Determine the [X, Y] coordinate at the center of the cell enclosing the given text.  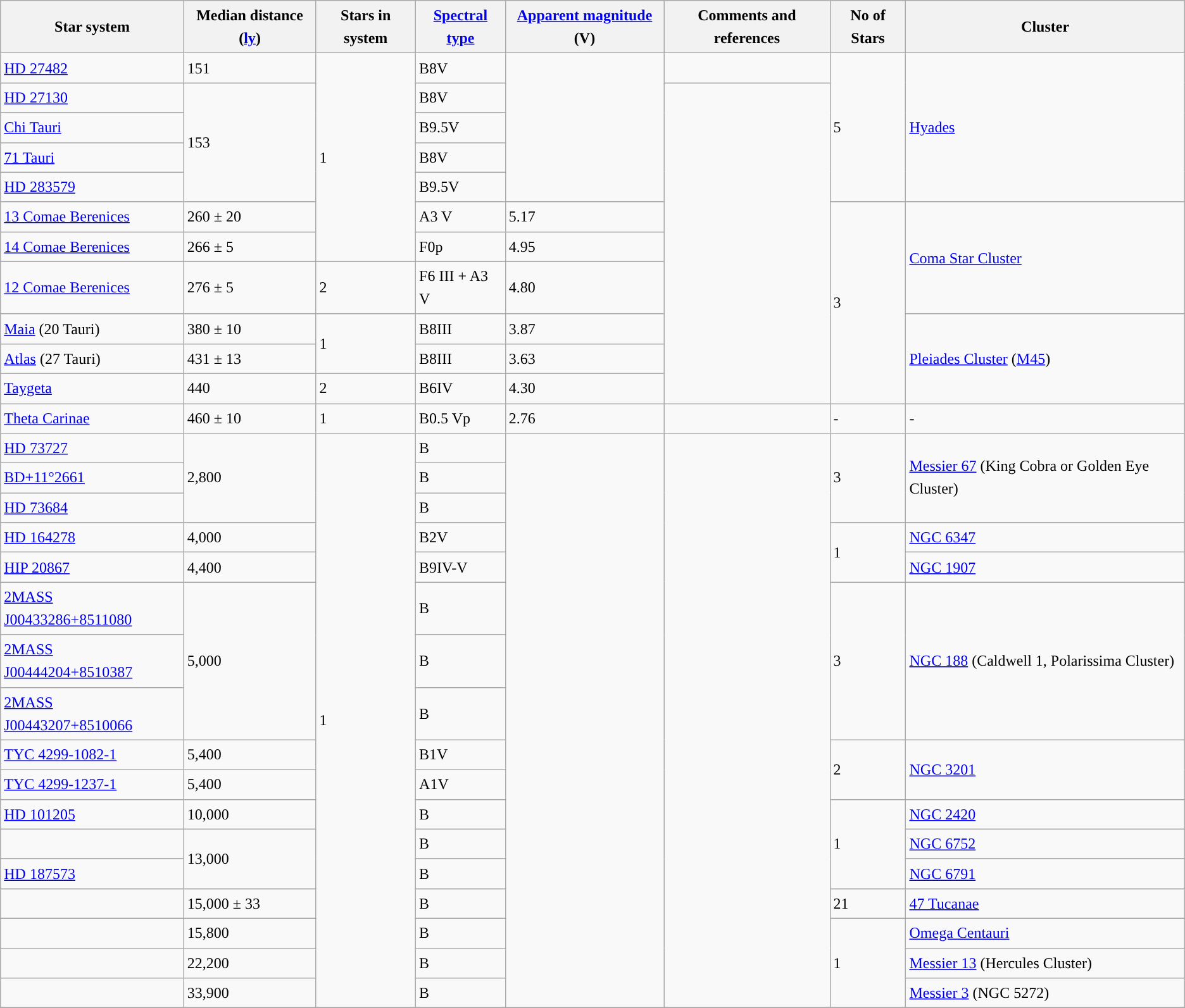
NGC 6752 [1045, 844]
Spectral type [461, 27]
266 ± 5 [249, 247]
Coma Star Cluster [1045, 258]
440 [249, 389]
2.76 [584, 419]
TYC 4299-1237-1 [92, 785]
HD 27482 [92, 68]
NGC 6791 [1045, 873]
47 Tucanae [1045, 904]
NGC 3201 [1045, 769]
HD 73684 [92, 507]
Apparent magnitude (V) [584, 27]
Hyades [1045, 128]
380 ± 10 [249, 329]
HD 164278 [92, 538]
15,800 [249, 933]
5 [868, 128]
B9IV-V [461, 567]
153 [249, 142]
HD 27130 [92, 97]
Taygeta [92, 389]
151 [249, 68]
13 Comae Berenices [92, 216]
33,900 [249, 993]
HD 101205 [92, 814]
3.87 [584, 329]
4,400 [249, 567]
4,000 [249, 538]
2MASS J00444204+8510387 [92, 661]
10,000 [249, 814]
15,000 ± 33 [249, 904]
NGC 1907 [1045, 567]
A3 V [461, 216]
Atlas (27 Tauri) [92, 358]
3.63 [584, 358]
22,200 [249, 963]
Star system [92, 27]
4.95 [584, 247]
No of Stars [868, 27]
2MASS J00433286+8511080 [92, 609]
BD+11°2661 [92, 478]
F6 III + A3 V [461, 287]
NGC 2420 [1045, 814]
21 [868, 904]
13,000 [249, 859]
HIP 20867 [92, 567]
Omega Centauri [1045, 933]
NGC 188 (Caldwell 1, Polarissima Cluster) [1045, 661]
4.80 [584, 287]
B1V [461, 754]
14 Comae Berenices [92, 247]
B6IV [461, 389]
276 ± 5 [249, 287]
Stars in system [366, 27]
Comments and references [747, 27]
4.30 [584, 389]
Chi Tauri [92, 128]
460 ± 10 [249, 419]
HD 73727 [92, 448]
260 ± 20 [249, 216]
5,000 [249, 661]
2,800 [249, 478]
Messier 3 (NGC 5272) [1045, 993]
HD 187573 [92, 873]
431 ± 13 [249, 358]
71 Tauri [92, 157]
NGC 6347 [1045, 538]
HD 283579 [92, 187]
B2V [461, 538]
Messier 67 (King Cobra or Golden Eye Cluster) [1045, 478]
Messier 13 (Hercules Cluster) [1045, 963]
12 Comae Berenices [92, 287]
Cluster [1045, 27]
Maia (20 Tauri) [92, 329]
Theta Carinae [92, 419]
5.17 [584, 216]
Pleiades Cluster (M45) [1045, 358]
F0p [461, 247]
TYC 4299-1082-1 [92, 754]
2MASS J00443207+8510066 [92, 714]
B0.5 Vp [461, 419]
Median distance (ly) [249, 27]
A1V [461, 785]
